Scan for the cell matching the given text and deliver its [X, Y] coordinate at center. 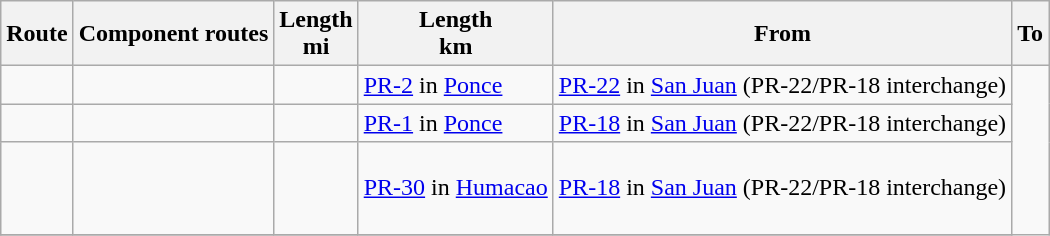
Lengthmi [316, 34]
PR-2 in Ponce [456, 85]
PR-1 in Ponce [456, 123]
Route [37, 34]
Component routes [174, 34]
PR-30 in Humacao [456, 188]
From [782, 34]
To [1030, 34]
Lengthkm [456, 34]
PR-22 in San Juan (PR-22/PR-18 interchange) [782, 85]
